Find where the given text appears and provide that cell's center as [x, y] coordinate. 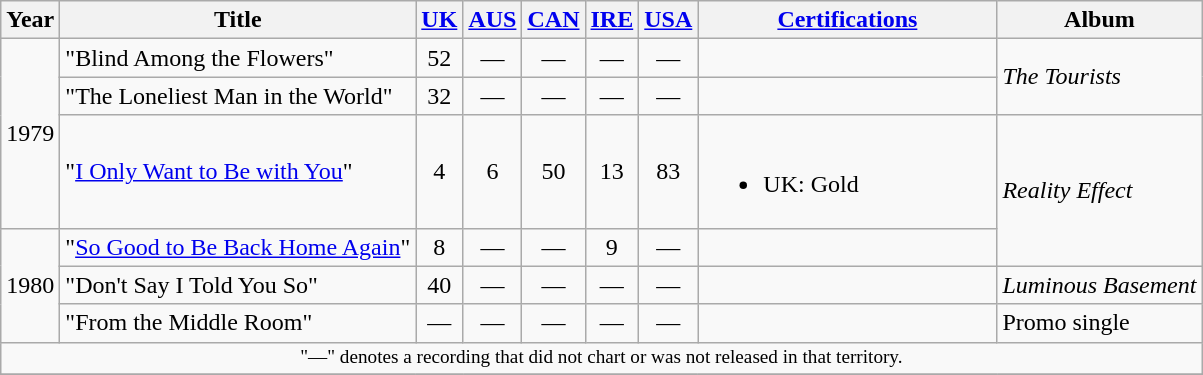
8 [440, 247]
"Blind Among the Flowers" [238, 58]
Certifications [848, 20]
32 [440, 96]
"—" denotes a recording that did not chart or was not released in that territory. [602, 358]
UK [440, 20]
Year [30, 20]
9 [612, 247]
Luminous Basement [1100, 285]
"The Loneliest Man in the World" [238, 96]
The Tourists [1100, 77]
CAN [554, 20]
4 [440, 172]
40 [440, 285]
AUS [492, 20]
"From the Middle Room" [238, 323]
"Don't Say I Told You So" [238, 285]
"So Good to Be Back Home Again" [238, 247]
6 [492, 172]
1980 [30, 285]
Reality Effect [1100, 190]
UK: Gold [848, 172]
Album [1100, 20]
13 [612, 172]
83 [668, 172]
Title [238, 20]
52 [440, 58]
USA [668, 20]
IRE [612, 20]
1979 [30, 134]
Promo single [1100, 323]
50 [554, 172]
"I Only Want to Be with You" [238, 172]
